Detect which cell encompasses the target text, then output its [x, y] center coordinate. 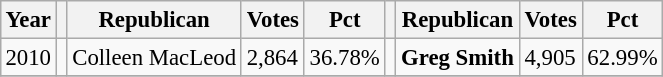
62.99% [622, 57]
Colleen MacLeod [154, 57]
2,864 [272, 57]
36.78% [344, 57]
Year [28, 20]
Greg Smith [458, 57]
4,905 [550, 57]
2010 [28, 57]
